Pinpoint the cell where the given text exists, returning its [X, Y] midpoint coordinate. 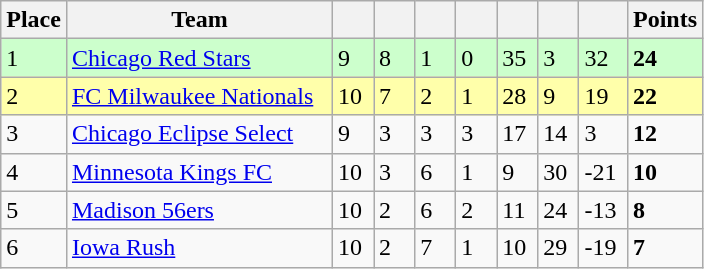
Chicago Red Stars [199, 58]
4 [34, 172]
29 [558, 248]
0 [476, 58]
12 [664, 134]
-21 [604, 172]
11 [518, 210]
Place [34, 20]
Points [664, 20]
14 [558, 134]
FC Milwaukee Nationals [199, 96]
Chicago Eclipse Select [199, 134]
30 [558, 172]
Team [199, 20]
Madison 56ers [199, 210]
Iowa Rush [199, 248]
-19 [604, 248]
32 [604, 58]
-13 [604, 210]
22 [664, 96]
19 [604, 96]
28 [518, 96]
5 [34, 210]
Minnesota Kings FC [199, 172]
35 [518, 58]
17 [518, 134]
